Return the (x, y) coordinate for the center point of the cell that contains the specified text.  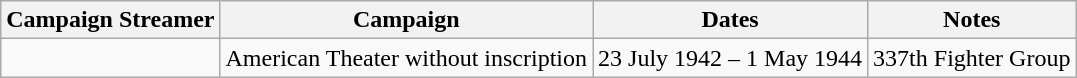
Dates (730, 20)
American Theater without inscription (406, 58)
Campaign Streamer (110, 20)
Notes (972, 20)
337th Fighter Group (972, 58)
Campaign (406, 20)
23 July 1942 – 1 May 1944 (730, 58)
